Detect which cell encompasses the target text, then output its (X, Y) center coordinate. 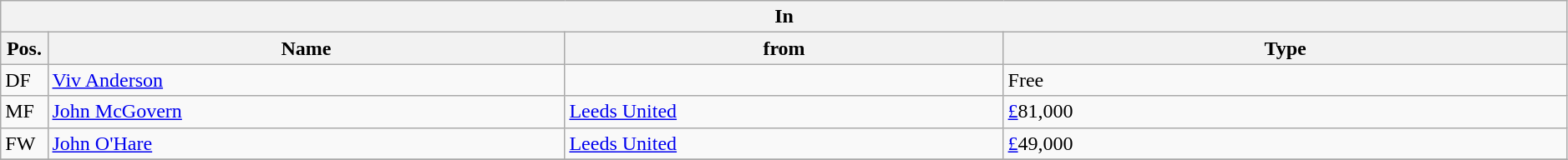
Viv Anderson (306, 80)
Pos. (24, 48)
Name (306, 48)
John O'Hare (306, 143)
In (784, 17)
£81,000 (1285, 112)
from (784, 48)
John McGovern (306, 112)
£49,000 (1285, 143)
FW (24, 143)
Type (1285, 48)
Free (1285, 80)
MF (24, 112)
DF (24, 80)
